Detect which cell encompasses the target text, then output its (X, Y) center coordinate. 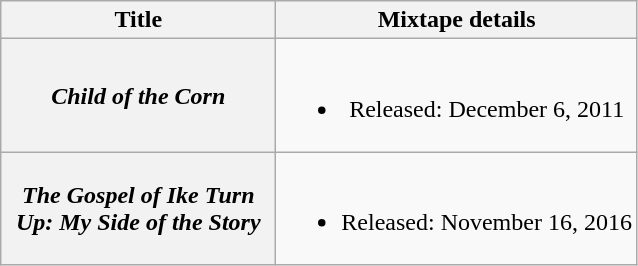
Released: November 16, 2016 (457, 208)
Released: December 6, 2011 (457, 96)
The Gospel of Ike Turn Up: My Side of the Story (138, 208)
Mixtape details (457, 20)
Child of the Corn (138, 96)
Title (138, 20)
